Scan for the cell matching the given text and deliver its (x, y) coordinate at center. 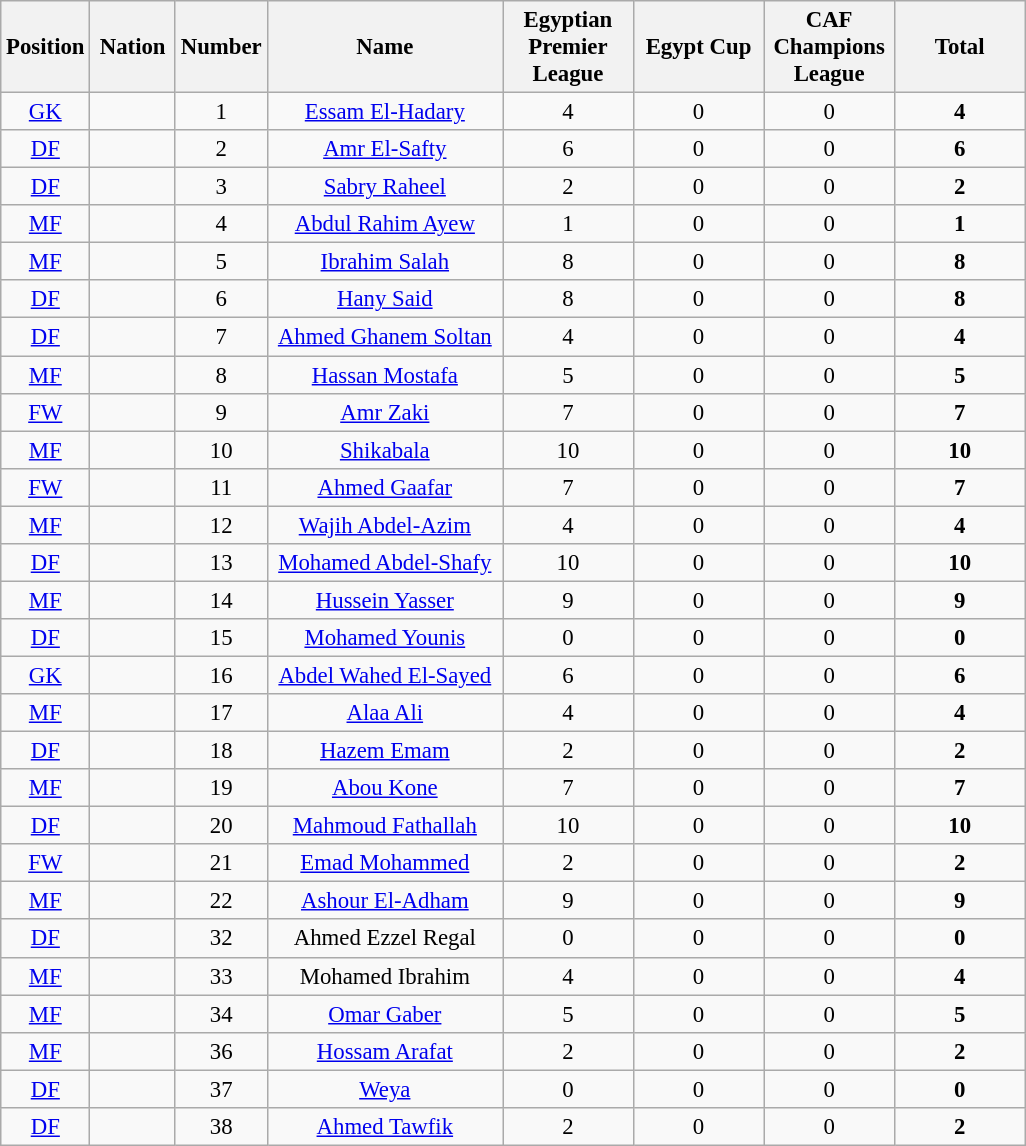
Ahmed Gaafar (385, 487)
Mohamed Ibrahim (385, 976)
Abdel Wahed El-Sayed (385, 675)
Hossam Arafat (385, 1051)
Omar Gaber (385, 1014)
11 (221, 487)
Hazem Emam (385, 751)
3 (221, 187)
Weya (385, 1089)
33 (221, 976)
34 (221, 1014)
Number (221, 47)
Abou Kone (385, 788)
22 (221, 901)
38 (221, 1127)
Total (960, 47)
Ahmed Ghanem Soltan (385, 337)
Ahmed Tawfik (385, 1127)
32 (221, 939)
Hussein Yasser (385, 600)
18 (221, 751)
Hany Said (385, 299)
Hassan Mostafa (385, 375)
Egyptian Premier League (568, 47)
37 (221, 1089)
16 (221, 675)
36 (221, 1051)
15 (221, 638)
21 (221, 863)
Position (46, 47)
Ahmed Ezzel Regal (385, 939)
Wajih Abdel-Azim (385, 525)
Mahmoud Fathallah (385, 826)
19 (221, 788)
Nation (133, 47)
Essam El-Hadary (385, 112)
Amr El-Safty (385, 149)
Mohamed Younis (385, 638)
Mohamed Abdel-Shafy (385, 563)
Abdul Rahim Ayew (385, 224)
Ashour El-Adham (385, 901)
12 (221, 525)
Sabry Raheel (385, 187)
20 (221, 826)
Alaa Ali (385, 713)
Emad Mohammed (385, 863)
14 (221, 600)
Name (385, 47)
17 (221, 713)
Shikabala (385, 450)
Ibrahim Salah (385, 262)
Amr Zaki (385, 412)
CAF Champions League (830, 47)
Egypt Cup (698, 47)
13 (221, 563)
